Scan for the cell matching the given text and deliver its [X, Y] coordinate at center. 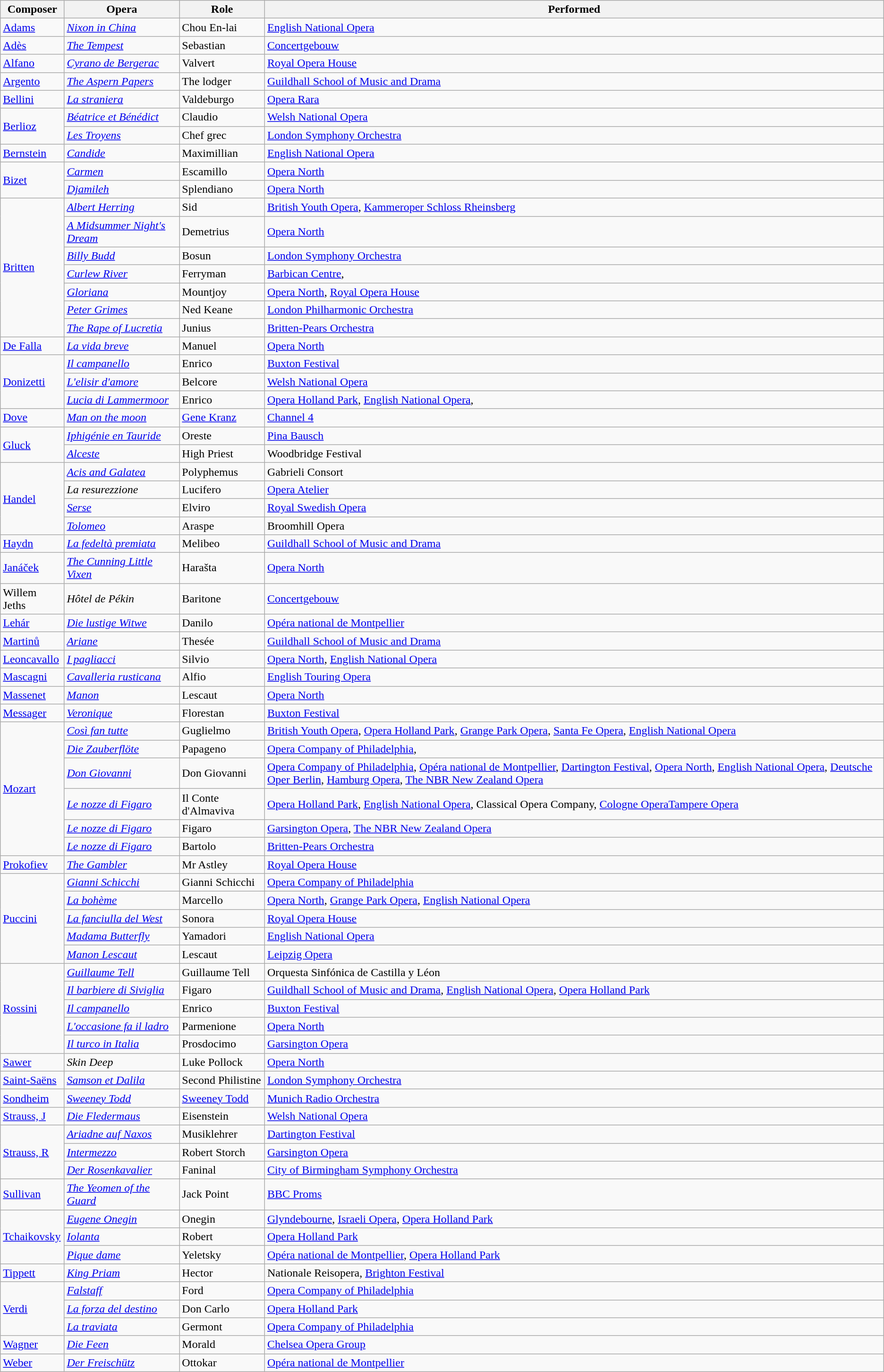
Man on the moon [122, 418]
City of Birmingham Symphony Orchestra [574, 1170]
Der Rosenkavalier [122, 1170]
Il turco in Italia [122, 1044]
Béatrice et Bénédict [122, 117]
Falstaff [122, 1291]
Guildhall School of Music and Drama, English National Opera, Opera Holland Park [574, 990]
Iphigénie en Tauride [122, 436]
Sondheim [32, 1098]
Opéra national de Montpellier, Opera Holland Park [574, 1255]
BBC Proms [574, 1194]
Pique dame [122, 1255]
A Midsummer Night's Dream [122, 232]
Broomhill Opera [574, 526]
Opera North, Royal Opera House [574, 292]
Pina Bausch [574, 436]
Maximillian [222, 153]
Samson et Dalila [122, 1080]
Luke Pollock [222, 1062]
Gloriana [122, 292]
Saint-Saëns [32, 1080]
Strauss, R [32, 1152]
Der Freischütz [122, 1363]
La fanciulla del West [122, 918]
Ariane [122, 641]
Rossini [32, 1008]
La resurezzione [122, 489]
Martinů [32, 641]
Florestan [222, 713]
Valvert [222, 63]
Alfano [32, 63]
High Priest [222, 454]
London Philharmonic Orchestra [574, 310]
Haydn [32, 544]
Les Troyens [122, 135]
Adès [32, 45]
Die Fledermaus [122, 1116]
Massenet [32, 695]
Yeletsky [222, 1255]
Sullivan [32, 1194]
Oreste [222, 436]
Peter Grimes [122, 310]
Claudio [222, 117]
The Tempest [122, 45]
Onegin [222, 1219]
The Gambler [122, 864]
Sid [222, 207]
Leoncavallo [32, 659]
Opera Atelier [574, 489]
Dove [32, 418]
Madama Butterfly [122, 936]
Bernstein [32, 153]
Gabrieli Consort [574, 472]
Mascagni [32, 677]
Wagner [32, 1345]
Janáček [32, 568]
Hôtel de Pékin [122, 599]
Acis and Galatea [122, 472]
Lehár [32, 623]
Iolanta [122, 1237]
Woodbridge Festival [574, 454]
Lucifero [222, 489]
Skin Deep [122, 1062]
Verdi [32, 1309]
Second Philistine [222, 1080]
Candide [122, 153]
Thesée [222, 641]
Albert Herring [122, 207]
Alfio [222, 677]
The Aspern Papers [122, 81]
Il Conte d'Almaviva [222, 804]
Escamillo [222, 171]
Carmen [122, 171]
Papageno [222, 749]
Marcello [222, 900]
Curlew River [122, 274]
Intermezzo [122, 1152]
Il barbiere di Siviglia [122, 990]
Die lustige Witwe [122, 623]
Don Carlo [222, 1309]
Ottokar [222, 1363]
Hector [222, 1273]
Ariadne auf Naxos [122, 1134]
La bohème [122, 900]
Adams [32, 27]
Orquesta Sinfónica de Castilla y Léon [574, 972]
Germont [222, 1327]
Glyndebourne, Israeli Opera, Opera Holland Park [574, 1219]
Cavalleria rusticana [122, 677]
Faninal [222, 1170]
Così fan tutte [122, 731]
La vida breve [122, 346]
English Touring Opera [574, 677]
Guglielmo [222, 731]
De Falla [32, 346]
Prosdocimo [222, 1044]
Eugene Onegin [122, 1219]
Puccini [32, 918]
Mozart [32, 789]
Bellini [32, 99]
Donizetti [32, 382]
Sawer [32, 1062]
La traviata [122, 1327]
Manon [122, 695]
Cyrano de Bergerac [122, 63]
Royal Swedish Opera [574, 507]
Performed [574, 9]
Belcore [222, 382]
Mountjoy [222, 292]
Opera Company of Philadelphia, [574, 749]
Role [222, 9]
Djamileh [122, 189]
Die Feen [122, 1345]
Dartington Festival [574, 1134]
Nationale Reisopera, Brighton Festival [574, 1273]
Chef grec [222, 135]
The Rape of Lucretia [122, 328]
Willem Jeths [32, 599]
Sebastian [222, 45]
La fedeltà premiata [122, 544]
Billy Budd [122, 256]
Silvio [222, 659]
Opera North, English National Opera [574, 659]
Handel [32, 498]
Alceste [122, 454]
La forza del destino [122, 1309]
Musiklehrer [222, 1134]
Prokofiev [32, 864]
Composer [32, 9]
Eisenstein [222, 1116]
L'elisir d'amore [122, 382]
Argento [32, 81]
Lucia di Lammermoor [122, 400]
Leipzig Opera [574, 954]
Parmenione [222, 1026]
Harašta [222, 568]
Tchaikovsky [32, 1237]
Serse [122, 507]
Danilo [222, 623]
L'occasione fa il ladro [122, 1026]
Manon Lescaut [122, 954]
Polyphemus [222, 472]
Manuel [222, 346]
Munich Radio Orchestra [574, 1098]
Die Zauberflöte [122, 749]
Ford [222, 1291]
Valdeburgo [222, 99]
Bartolo [222, 846]
Chelsea Opera Group [574, 1345]
The Yeomen of the Guard [122, 1194]
Opera [122, 9]
Gene Kranz [222, 418]
Opera Rara [574, 99]
Robert [222, 1237]
The Cunning Little Vixen [122, 568]
Opera Holland Park, English National Opera, [574, 400]
Chou En-lai [222, 27]
Bizet [32, 180]
Araspe [222, 526]
Tolomeo [122, 526]
La straniera [122, 99]
Splendiano [222, 189]
Opera Holland Park, English National Opera, Classical Opera Company, Cologne OperaTampere Opera [574, 804]
Sonora [222, 918]
Weber [32, 1363]
Ferryman [222, 274]
Strauss, J [32, 1116]
Baritone [222, 599]
Jack Point [222, 1194]
Veronique [122, 713]
Ned Keane [222, 310]
Elviro [222, 507]
The lodger [222, 81]
British Youth Opera, Opera Holland Park, Grange Park Opera, Santa Fe Opera, English National Opera [574, 731]
Robert Storch [222, 1152]
Mr Astley [222, 864]
Morald [222, 1345]
Garsington Opera, The NBR New Zealand Opera [574, 828]
King Priam [122, 1273]
Gluck [32, 445]
Demetrius [222, 232]
Melibeo [222, 544]
Yamadori [222, 936]
I pagliacci [122, 659]
Nixon in China [122, 27]
Britten [32, 267]
British Youth Opera, Kammeroper Schloss Rheinsberg [574, 207]
Opera North, Grange Park Opera, English National Opera [574, 900]
Barbican Centre, [574, 274]
Tippett [32, 1273]
Channel 4 [574, 418]
Berlioz [32, 126]
Bosun [222, 256]
Junius [222, 328]
Messager [32, 713]
